Scan for the cell matching the given text and deliver its [x, y] coordinate at center. 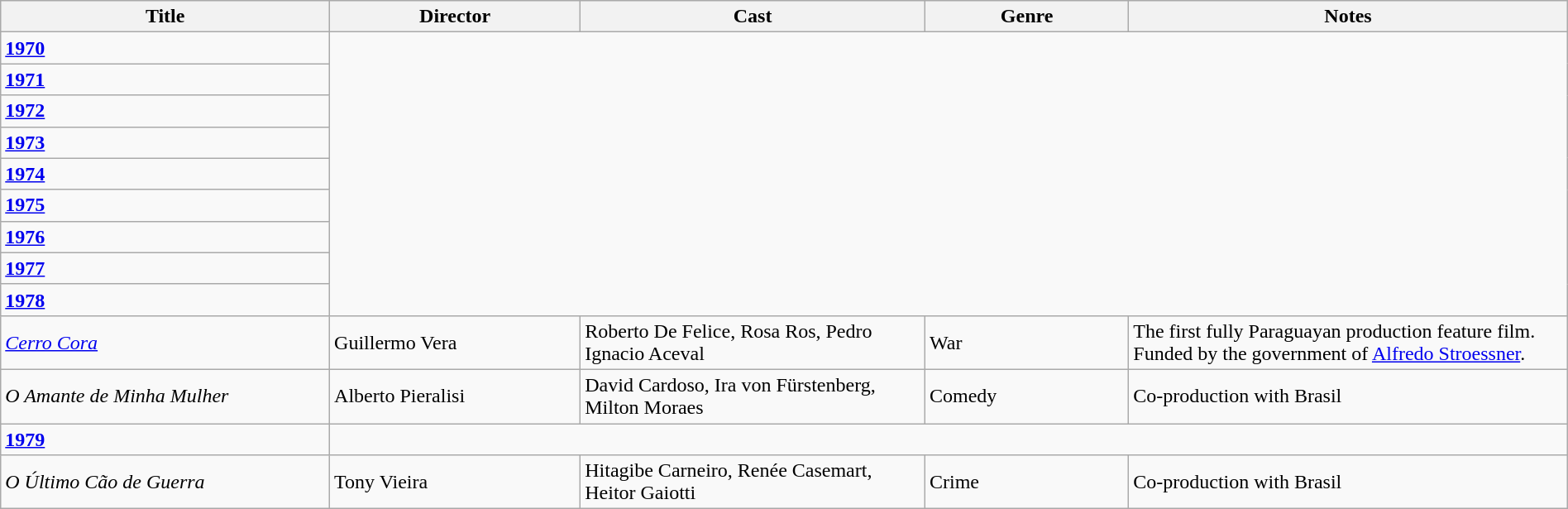
Alberto Pieralisi [455, 396]
Guillermo Vera [455, 343]
Roberto De Felice, Rosa Ros, Pedro Ignacio Aceval [753, 343]
Notes [1348, 17]
Cast [753, 17]
1978 [165, 300]
The first fully Paraguayan production feature film. Funded by the government of Alfredo Stroessner. [1348, 343]
O Amante de Minha Mulher [165, 396]
Genre [1026, 17]
O Último Cão de Guerra [165, 482]
1979 [165, 439]
1971 [165, 79]
Hitagibe Carneiro, Renée Casemart, Heitor Gaiotti [753, 482]
Cerro Cora [165, 343]
1977 [165, 268]
War [1026, 343]
Director [455, 17]
1974 [165, 174]
1972 [165, 111]
Crime [1026, 482]
Title [165, 17]
1973 [165, 142]
1976 [165, 237]
1970 [165, 48]
Comedy [1026, 396]
1975 [165, 205]
Tony Vieira [455, 482]
David Cardoso, Ira von Fürstenberg, Milton Moraes [753, 396]
